For the text-containing cell, return its midpoint in [X, Y] coordinate format. 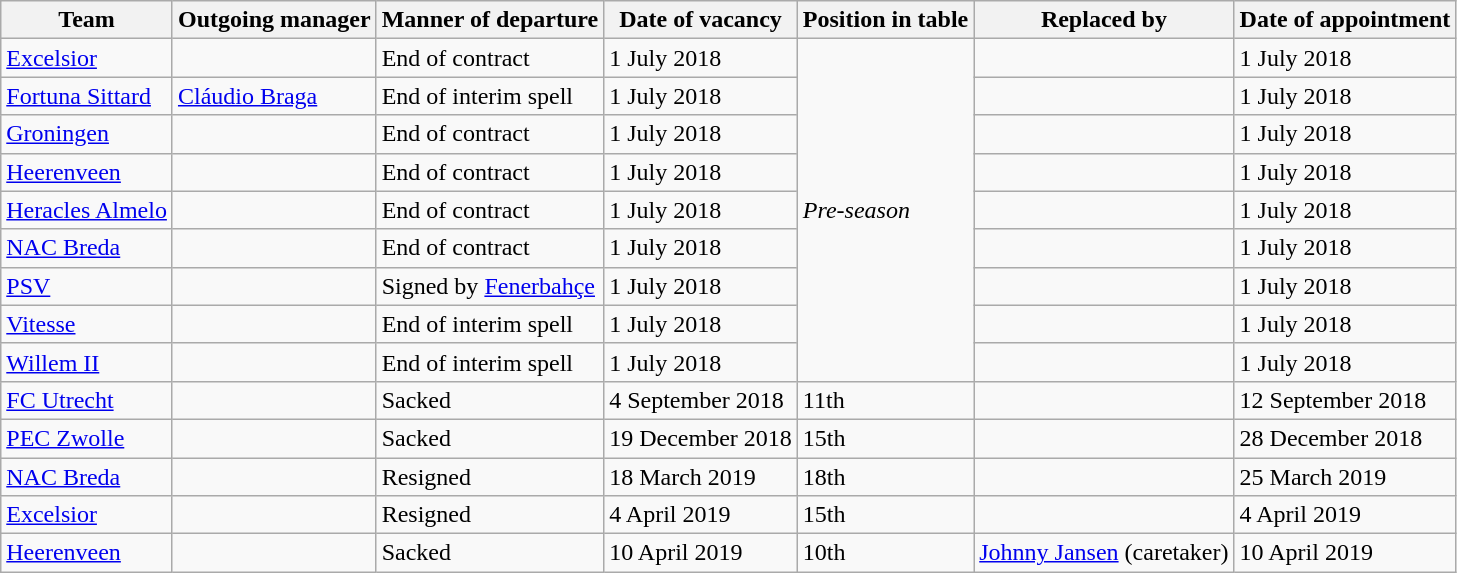
Fortuna Sittard [87, 96]
Date of appointment [1345, 20]
Vitesse [87, 324]
11th [885, 400]
Replaced by [1104, 20]
Groningen [87, 134]
19 December 2018 [701, 438]
Team [87, 20]
PEC Zwolle [87, 438]
Cláudio Braga [274, 96]
18th [885, 477]
FC Utrecht [87, 400]
Pre-season [885, 210]
Manner of departure [490, 20]
Willem II [87, 362]
4 September 2018 [701, 400]
10th [885, 553]
25 March 2019 [1345, 477]
Outgoing manager [274, 20]
Signed by Fenerbahçe [490, 286]
Johnny Jansen (caretaker) [1104, 553]
28 December 2018 [1345, 438]
Heracles Almelo [87, 210]
18 March 2019 [701, 477]
Position in table [885, 20]
Date of vacancy [701, 20]
12 September 2018 [1345, 400]
PSV [87, 286]
